Provide the [X, Y] coordinate of the cell's center where the given text is located.  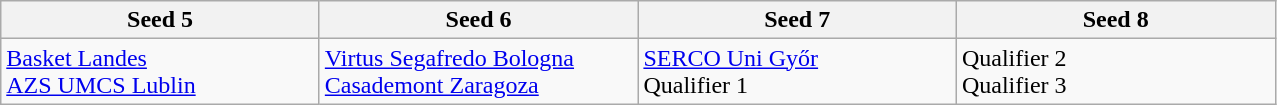
Qualifier 2 Qualifier 3 [1116, 72]
Seed 5 [160, 20]
Seed 6 [478, 20]
Basket Landes AZS UMCS Lublin [160, 72]
Seed 8 [1116, 20]
SERCO Uni Győr Qualifier 1 [798, 72]
Virtus Segafredo Bologna Casademont Zaragoza [478, 72]
Seed 7 [798, 20]
